Pinpoint the cell where the given text exists, returning its [x, y] midpoint coordinate. 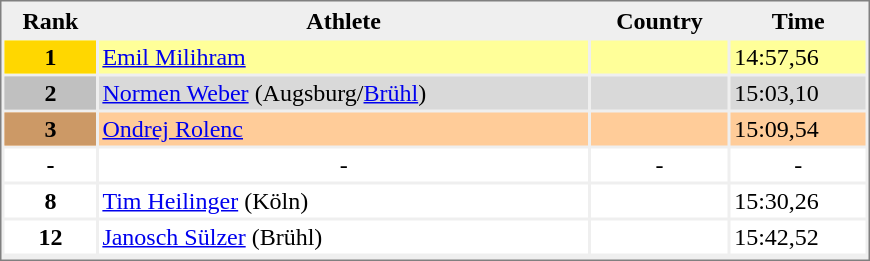
Time [798, 20]
Rank [50, 20]
Emil Milihram [344, 56]
Country [660, 20]
Normen Weber (Augsburg/Brühl) [344, 92]
1 [50, 56]
Janosch Sülzer (Brühl) [344, 236]
15:09,54 [798, 128]
Athlete [344, 20]
Tim Heilinger (Köln) [344, 200]
15:30,26 [798, 200]
15:42,52 [798, 236]
2 [50, 92]
14:57,56 [798, 56]
12 [50, 236]
3 [50, 128]
8 [50, 200]
Ondrej Rolenc [344, 128]
15:03,10 [798, 92]
